Identify which cell holds the provided text, then report its (x, y) central coordinate. 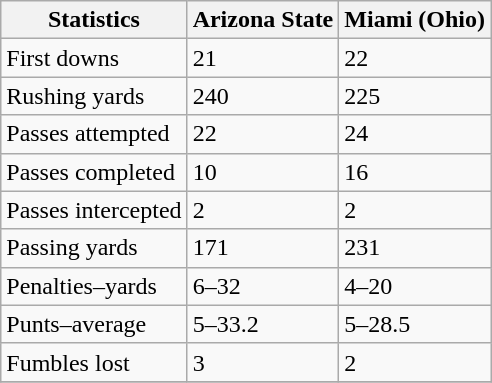
Fumbles lost (94, 362)
Passing yards (94, 248)
16 (415, 172)
240 (263, 96)
Penalties–yards (94, 286)
Miami (Ohio) (415, 20)
10 (263, 172)
21 (263, 58)
Punts–average (94, 324)
Passes intercepted (94, 210)
3 (263, 362)
24 (415, 134)
4–20 (415, 286)
First downs (94, 58)
Statistics (94, 20)
171 (263, 248)
5–28.5 (415, 324)
231 (415, 248)
5–33.2 (263, 324)
Rushing yards (94, 96)
Arizona State (263, 20)
Passes attempted (94, 134)
6–32 (263, 286)
Passes completed (94, 172)
225 (415, 96)
